Pinpoint the cell where the given text exists, returning its (x, y) midpoint coordinate. 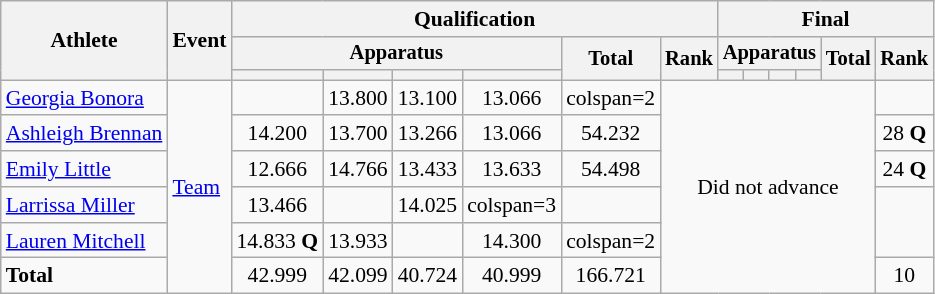
13.100 (428, 98)
Lauren Mitchell (84, 241)
Did not advance (768, 187)
14.833 Q (277, 241)
13.933 (358, 241)
166.721 (610, 276)
13.433 (428, 169)
14.025 (428, 205)
Ashleigh Brennan (84, 134)
Event (199, 40)
42.999 (277, 276)
Athlete (84, 40)
54.232 (610, 134)
54.498 (610, 169)
Georgia Bonora (84, 98)
Final (826, 19)
14.200 (277, 134)
colspan=3 (512, 205)
13.700 (358, 134)
Qualification (474, 19)
40.999 (512, 276)
10 (905, 276)
13.466 (277, 205)
14.766 (358, 169)
42.099 (358, 276)
28 Q (905, 134)
40.724 (428, 276)
14.300 (512, 241)
Team (199, 187)
24 Q (905, 169)
Emily Little (84, 169)
Larrissa Miller (84, 205)
12.666 (277, 169)
13.266 (428, 134)
13.633 (512, 169)
13.800 (358, 98)
